Pinpoint the cell where the given text exists, returning its [x, y] midpoint coordinate. 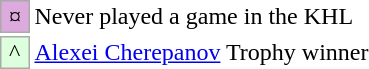
¤ [15, 16]
^ [15, 52]
